Pinpoint the cell where the given text exists, returning its [X, Y] midpoint coordinate. 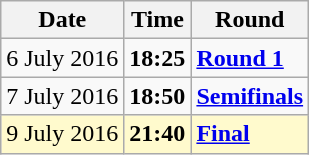
Date [62, 20]
Final [250, 134]
Semifinals [250, 96]
Round 1 [250, 58]
18:25 [158, 58]
9 July 2016 [62, 134]
6 July 2016 [62, 58]
Time [158, 20]
7 July 2016 [62, 96]
18:50 [158, 96]
Round [250, 20]
21:40 [158, 134]
